Find where the given text appears and provide that cell's center as [X, Y] coordinate. 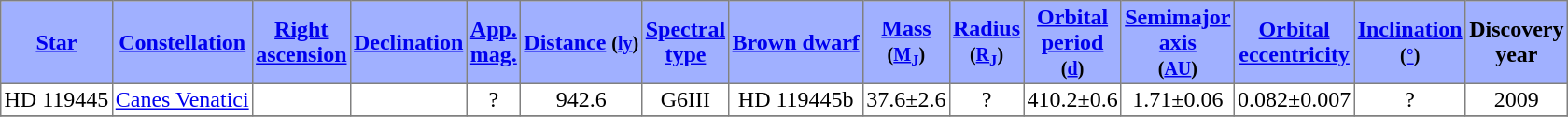
Radius(RJ) [987, 42]
Orbitalperiod(d) [1073, 42]
2009 [1516, 99]
942.6 [581, 99]
Distance (ly) [581, 42]
Star [56, 42]
HD 119445 [56, 99]
Declination [409, 42]
Constellation [182, 42]
G6III [685, 99]
0.082±0.007 [1294, 99]
Rightascension [301, 42]
HD 119445b [796, 99]
Semimajoraxis(AU) [1178, 42]
1.71±0.06 [1178, 99]
Spectraltype [685, 42]
Brown dwarf [796, 42]
App.mag. [494, 42]
Orbitaleccentricity [1294, 42]
Mass(MJ) [907, 42]
410.2±0.6 [1073, 99]
Discoveryyear [1516, 42]
37.6±2.6 [907, 99]
Canes Venatici [182, 99]
Inclination(°) [1410, 42]
